Locate the cell with the specified text and output its [X, Y] center coordinate. 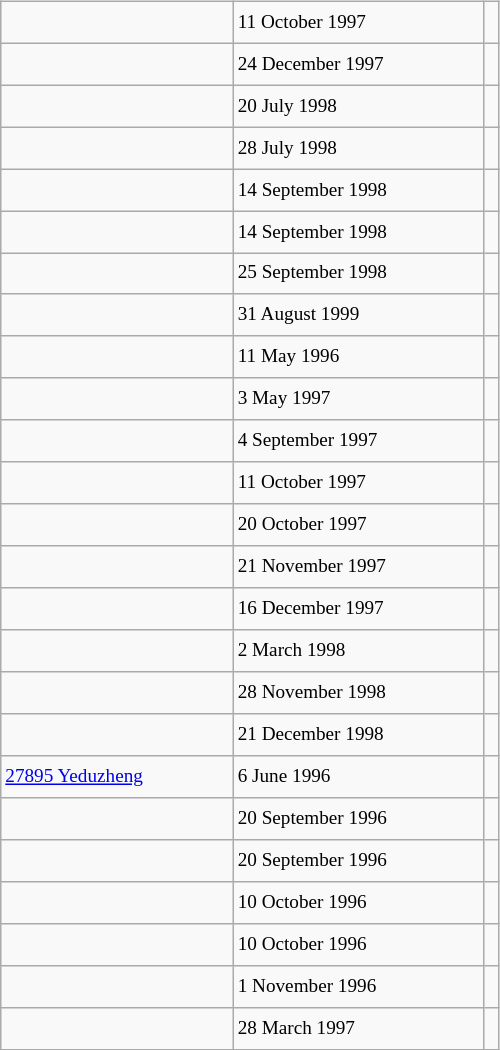
28 March 1997 [358, 1028]
4 September 1997 [358, 441]
20 October 1997 [358, 525]
24 December 1997 [358, 64]
21 December 1998 [358, 735]
31 August 1999 [358, 315]
2 March 1998 [358, 651]
6 June 1996 [358, 777]
16 December 1997 [358, 609]
20 July 1998 [358, 106]
11 May 1996 [358, 357]
28 November 1998 [358, 693]
27895 Yeduzheng [117, 777]
3 May 1997 [358, 399]
25 September 1998 [358, 274]
21 November 1997 [358, 567]
28 July 1998 [358, 148]
1 November 1996 [358, 986]
